Search for the cell housing the specified text and yield its [x, y] center coordinate. 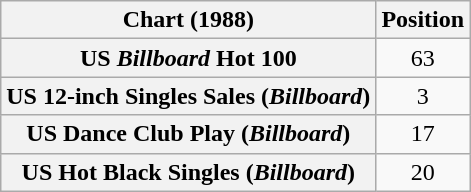
Position [423, 20]
US 12-inch Singles Sales (Billboard) [188, 96]
US Dance Club Play (Billboard) [188, 134]
3 [423, 96]
17 [423, 134]
Chart (1988) [188, 20]
20 [423, 172]
63 [423, 58]
US Hot Black Singles (Billboard) [188, 172]
US Billboard Hot 100 [188, 58]
